Scan for the cell matching the given text and deliver its (x, y) coordinate at center. 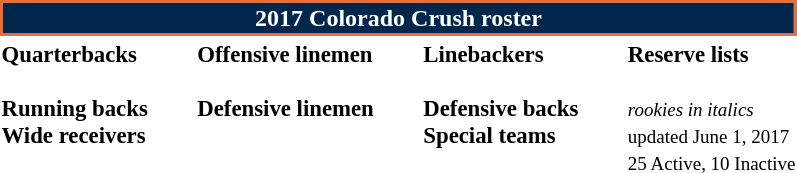
2017 Colorado Crush roster (398, 18)
